Scan for the cell matching the given text and deliver its [x, y] coordinate at center. 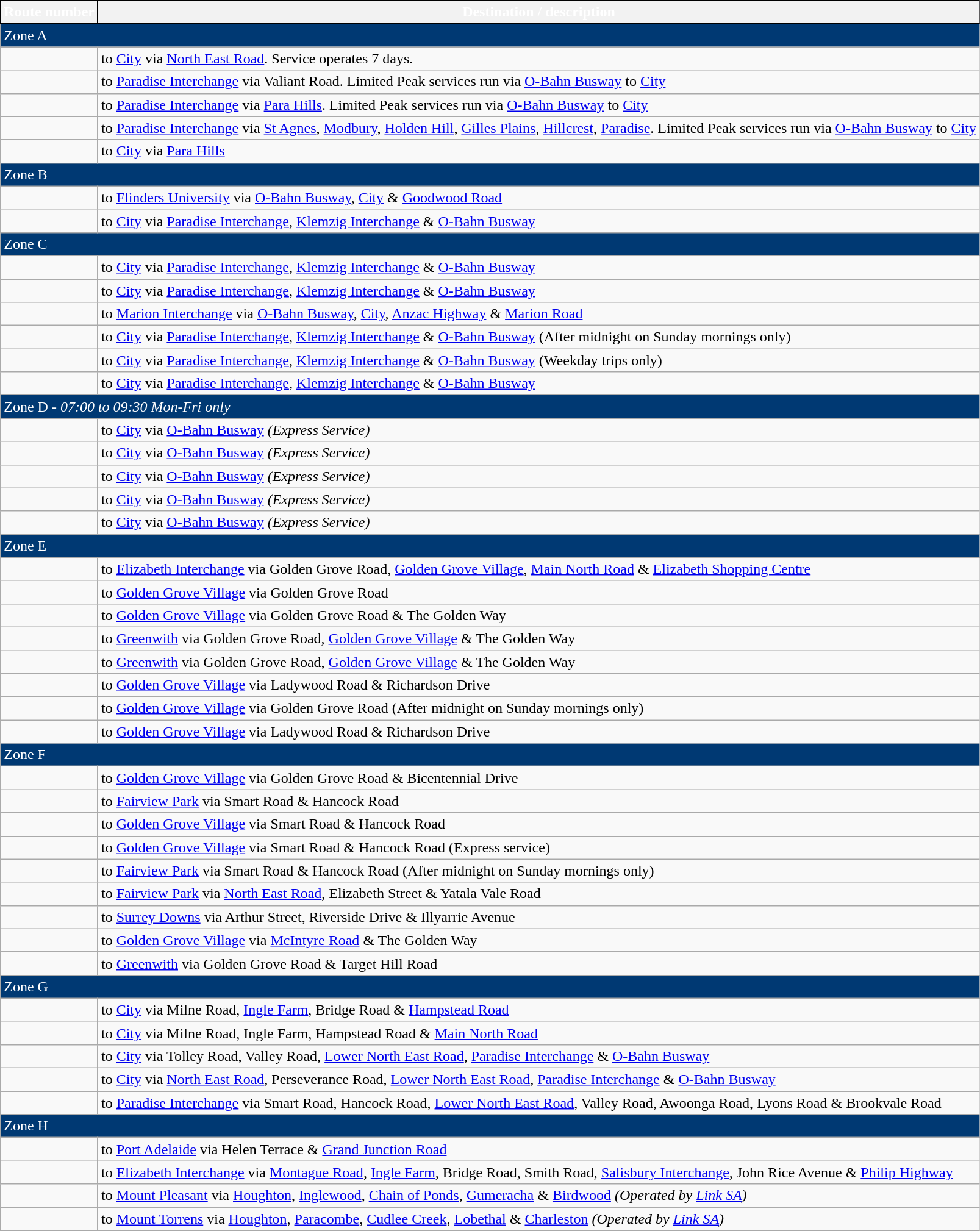
to City via North East Road. Service operates 7 days. [538, 59]
to Paradise Interchange via Valiant Road. Limited Peak services run via O-Bahn Busway to City [538, 82]
Zone F [490, 755]
to Golden Grove Village via McIntyre Road & The Golden Way [538, 940]
to Greenwith via Golden Grove Road & Target Hill Road [538, 963]
to Port Adelaide via Helen Terrace & Grand Junction Road [538, 1149]
to Fairview Park via Smart Road & Hancock Road [538, 801]
to Paradise Interchange via Para Hills. Limited Peak services run via O-Bahn Busway to City [538, 105]
Zone C [490, 244]
to Paradise Interchange via St Agnes, Modbury, Holden Hill, Gilles Plains, Hillcrest, Paradise. Limited Peak services run via O-Bahn Busway to City [538, 128]
to Golden Grove Village via Golden Grove Road [538, 592]
to City via Paradise Interchange, Klemzig Interchange & O-Bahn Busway (After midnight on Sunday mornings only) [538, 337]
Zone A [490, 35]
Zone G [490, 987]
to City via Para Hills [538, 151]
to Marion Interchange via O-Bahn Busway, City, Anzac Highway & Marion Road [538, 314]
to City via North East Road, Perseverance Road, Lower North East Road, Paradise Interchange & O-Bahn Busway [538, 1080]
to City via Paradise Interchange, Klemzig Interchange & O-Bahn Busway (Weekday trips only) [538, 360]
Zone E [490, 546]
to Fairview Park via Smart Road & Hancock Road (After midnight on Sunday mornings only) [538, 871]
to City via Tolley Road, Valley Road, Lower North East Road, Paradise Interchange & O-Bahn Busway [538, 1057]
to Surrey Downs via Arthur Street, Riverside Drive & Illyarrie Avenue [538, 917]
to Mount Pleasant via Houghton, Inglewood, Chain of Ponds, Gumeracha & Birdwood (Operated by Link SA) [538, 1196]
to Golden Grove Village via Smart Road & Hancock Road [538, 824]
Zone B [490, 174]
to Elizabeth Interchange via Golden Grove Road, Golden Grove Village, Main North Road & Elizabeth Shopping Centre [538, 569]
to City via Milne Road, Ingle Farm, Hampstead Road & Main North Road [538, 1033]
to Golden Grove Village via Golden Grove Road & Bicentennial Drive [538, 778]
Zone H [490, 1126]
to Paradise Interchange via Smart Road, Hancock Road, Lower North East Road, Valley Road, Awoonga Road, Lyons Road & Brookvale Road [538, 1103]
to Golden Grove Village via Smart Road & Hancock Road (Express service) [538, 847]
Route number [49, 12]
Destination / description [538, 12]
Zone D - 07:00 to 09:30 Mon-Fri only [490, 407]
to Fairview Park via North East Road, Elizabeth Street & Yatala Vale Road [538, 894]
to Flinders University via O-Bahn Busway, City & Goodwood Road [538, 198]
to Golden Grove Village via Golden Grove Road (After midnight on Sunday mornings only) [538, 708]
to Elizabeth Interchange via Montague Road, Ingle Farm, Bridge Road, Smith Road, Salisbury Interchange, John Rice Avenue & Philip Highway [538, 1172]
to Mount Torrens via Houghton, Paracombe, Cudlee Creek, Lobethal & Charleston (Operated by Link SA) [538, 1219]
to Golden Grove Village via Golden Grove Road & The Golden Way [538, 615]
to City via Milne Road, Ingle Farm, Bridge Road & Hampstead Road [538, 1010]
